Detect which cell encompasses the target text, then output its [x, y] center coordinate. 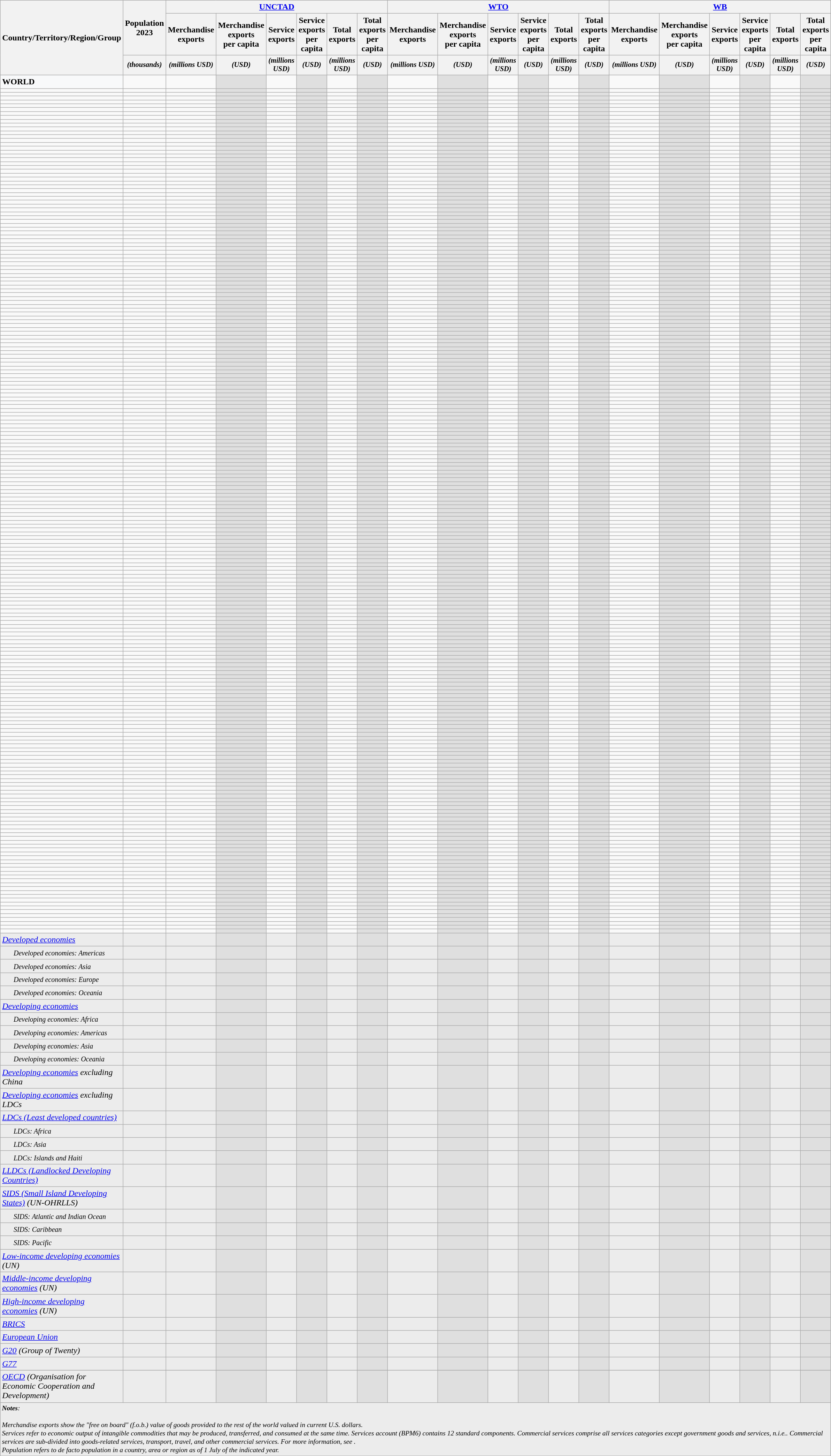
BRICS [62, 1324]
Developing economies excluding LDCs [62, 1099]
High-income developing economies (UN) [62, 1306]
WORLD [62, 82]
LDCs: Asia [62, 1144]
(thousands) [144, 65]
Low-income developing economies (UN) [62, 1260]
OECD (Organisation for Economic Cooperation and Development) [62, 1386]
LDCs (Least developed countries) [62, 1118]
LDCs: Africa [62, 1131]
European Union [62, 1337]
Population2023 [144, 28]
G77 [62, 1364]
Developed economies: Europe [62, 979]
Middle-income developing economies (UN) [62, 1283]
Developing economies: Oceania [62, 1059]
UNCTAD [277, 7]
SIDS: Pacific [62, 1243]
WB [720, 7]
LLDCs (Landlocked Developing Countries) [62, 1175]
WTO [498, 7]
SIDS (Small Island Developing States) (UN-OHRLLS) [62, 1198]
LDCs: Islands and Haiti [62, 1157]
SIDS: Atlantic and Indian Ocean [62, 1216]
Country/Territory/Region/Group [62, 38]
Developing economies: Africa [62, 1019]
Developed economies: Oceania [62, 993]
Developing economies: Asia [62, 1046]
G20 (Group of Twenty) [62, 1350]
SIDS: Caribbean [62, 1229]
Developing economies [62, 1006]
Developed economies: Americas [62, 953]
Developed economies [62, 939]
Developing economies: Americas [62, 1032]
Developing economies excluding China [62, 1077]
Developed economies: Asia [62, 966]
